Extract the (x, y) coordinate from the center of the cell holding the provided text.  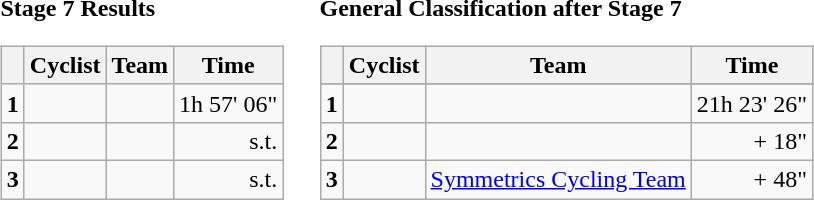
Symmetrics Cycling Team (558, 179)
+ 18" (752, 141)
+ 48" (752, 179)
21h 23' 26" (752, 103)
1h 57' 06" (228, 103)
